Locate the cell with the specified text and output its (x, y) center coordinate. 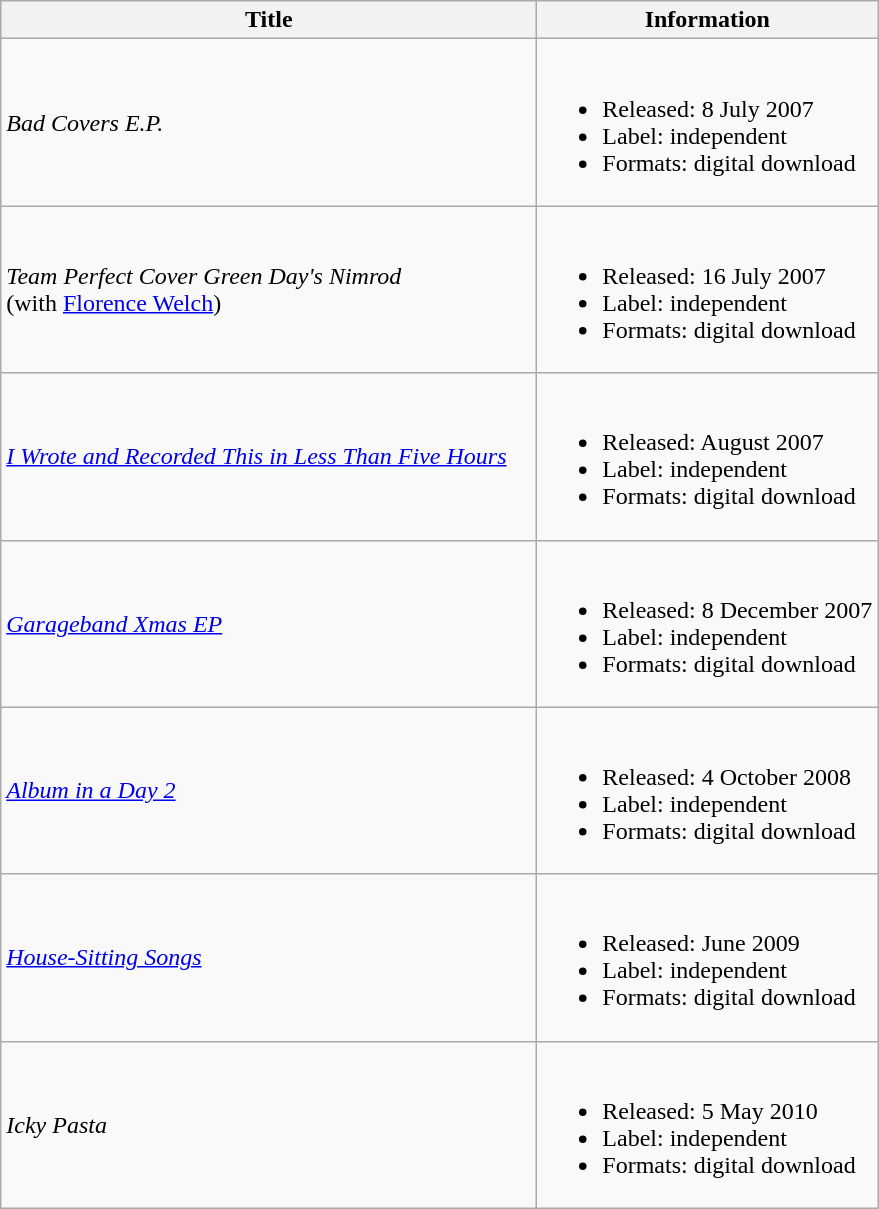
Released: 16 July 2007Label: independentFormats: digital download (708, 290)
Team Perfect Cover Green Day's Nimrod(with Florence Welch) (269, 290)
Information (708, 20)
Released: 4 October 2008Label: independentFormats: digital download (708, 790)
I Wrote and Recorded This in Less Than Five Hours (269, 456)
Bad Covers E.P. (269, 122)
Title (269, 20)
Released: 8 December 2007Label: independentFormats: digital download (708, 624)
Icky Pasta (269, 1124)
Released: 5 May 2010Label: independentFormats: digital download (708, 1124)
Album in a Day 2 (269, 790)
Released: June 2009Label: independentFormats: digital download (708, 958)
House-Sitting Songs (269, 958)
Released: 8 July 2007Label: independentFormats: digital download (708, 122)
Released: August 2007Label: independentFormats: digital download (708, 456)
Garageband Xmas EP (269, 624)
